Extract the (x, y) coordinate from the center of the cell holding the provided text.  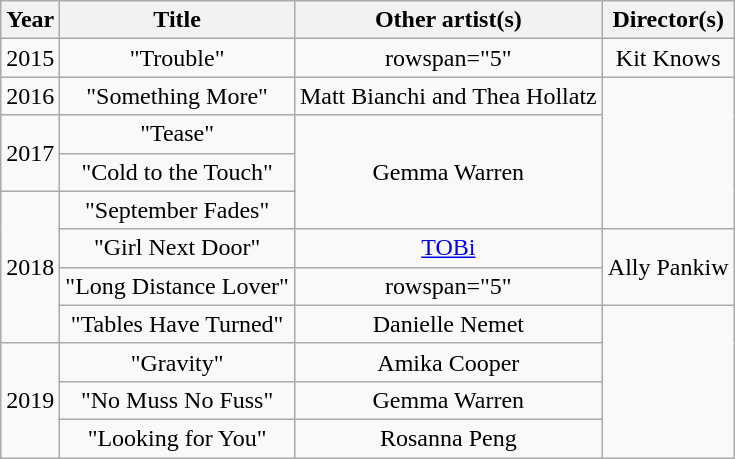
"Long Distance Lover" (178, 286)
2019 (30, 400)
"Tables Have Turned" (178, 324)
"Cold to the Touch" (178, 172)
2015 (30, 58)
Kit Knows (668, 58)
"Something More" (178, 96)
"Gravity" (178, 362)
2016 (30, 96)
2018 (30, 267)
Amika Cooper (448, 362)
"No Muss No Fuss" (178, 400)
Ally Pankiw (668, 267)
Title (178, 20)
2017 (30, 153)
Director(s) (668, 20)
Other artist(s) (448, 20)
"Girl Next Door" (178, 248)
Matt Bianchi and Thea Hollatz (448, 96)
Rosanna Peng (448, 438)
"September Fades" (178, 210)
TOBi (448, 248)
"Trouble" (178, 58)
"Tease" (178, 134)
"Looking for You" (178, 438)
Year (30, 20)
Danielle Nemet (448, 324)
